Return the [X, Y] coordinate for the center point of the cell that contains the specified text.  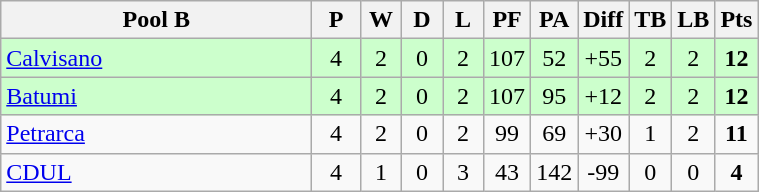
P [336, 20]
43 [508, 172]
Diff [604, 20]
-99 [604, 172]
95 [554, 96]
+12 [604, 96]
LB [694, 20]
3 [462, 172]
+30 [604, 134]
69 [554, 134]
D [422, 20]
CDUL [156, 172]
Pts [736, 20]
PA [554, 20]
Batumi [156, 96]
142 [554, 172]
TB [650, 20]
L [462, 20]
Calvisano [156, 58]
Pool B [156, 20]
99 [508, 134]
W [380, 20]
Petrarca [156, 134]
+55 [604, 58]
PF [508, 20]
52 [554, 58]
11 [736, 134]
